Return the (x, y) coordinate for the center point of the cell that contains the specified text.  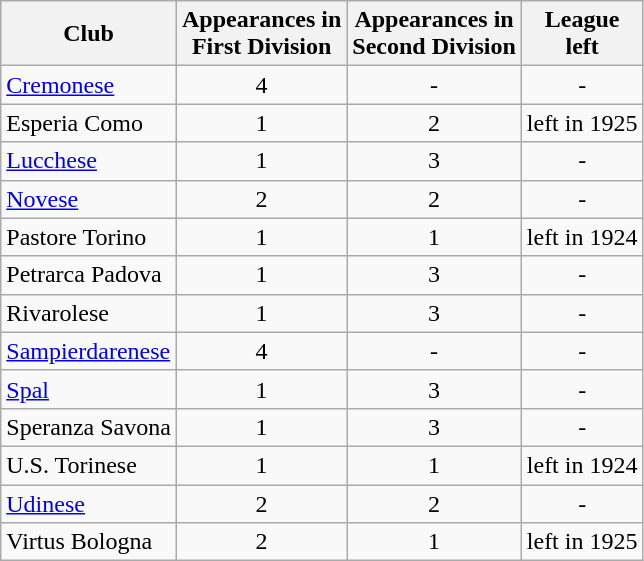
Sampierdarenese (89, 351)
Virtus Bologna (89, 542)
Rivarolese (89, 313)
Novese (89, 199)
Esperia Como (89, 123)
Cremonese (89, 85)
Appearances inSecond Division (434, 34)
U.S. Torinese (89, 465)
Appearances inFirst Division (261, 34)
Club (89, 34)
Speranza Savona (89, 427)
Udinese (89, 503)
Pastore Torino (89, 237)
Spal (89, 389)
Leagueleft (582, 34)
Lucchese (89, 161)
Petrarca Padova (89, 275)
